Identify which cell holds the provided text, then report its (X, Y) central coordinate. 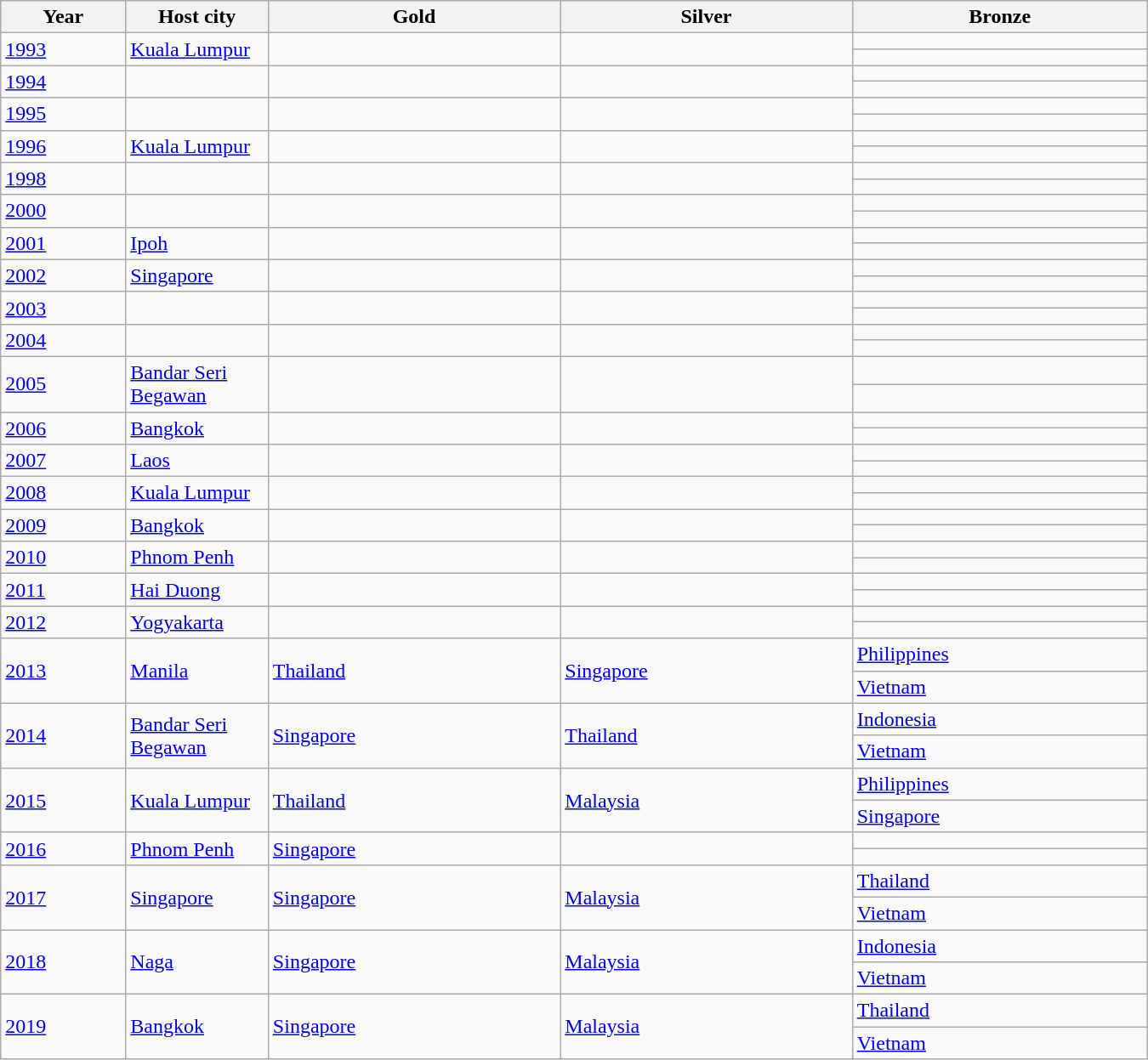
2002 (63, 275)
Naga (197, 962)
2011 (63, 590)
Host city (197, 17)
2009 (63, 525)
Hai Duong (197, 590)
2000 (63, 211)
Manila (197, 671)
1995 (63, 114)
2010 (63, 558)
2005 (63, 384)
1993 (63, 49)
Laos (197, 461)
2015 (63, 800)
Year (63, 17)
2006 (63, 428)
2003 (63, 308)
1998 (63, 179)
Yogyakarta (197, 622)
2014 (63, 735)
2018 (63, 962)
2007 (63, 461)
1996 (63, 146)
2004 (63, 340)
Ipoh (197, 243)
2013 (63, 671)
2016 (63, 848)
2019 (63, 1027)
2001 (63, 243)
Gold (413, 17)
2008 (63, 493)
2012 (63, 622)
Silver (706, 17)
2017 (63, 897)
1994 (63, 82)
Bronze (1000, 17)
